Find where the given text appears and provide that cell's center as [X, Y] coordinate. 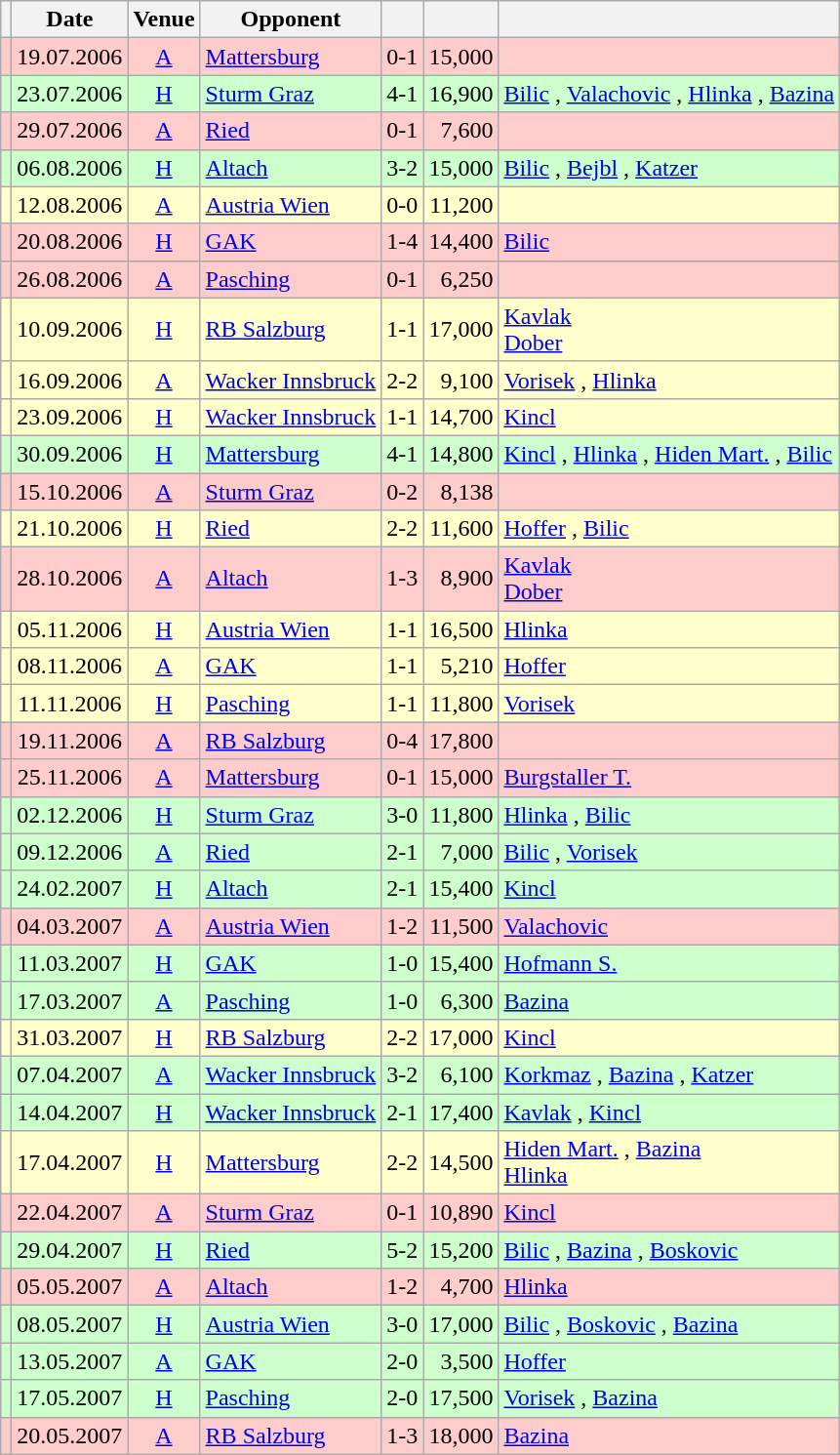
0-0 [402, 205]
Bilic [669, 242]
05.11.2006 [70, 629]
Opponent [291, 20]
23.07.2006 [70, 94]
28.10.2006 [70, 580]
Korkmaz , Bazina , Katzer [669, 1074]
Date [70, 20]
3,500 [460, 1361]
11,500 [460, 926]
9,100 [460, 380]
7,600 [460, 131]
29.04.2007 [70, 1250]
20.05.2007 [70, 1435]
14.04.2007 [70, 1111]
05.05.2007 [70, 1287]
11,200 [460, 205]
30.09.2006 [70, 454]
15,200 [460, 1250]
18,000 [460, 1435]
17.03.2007 [70, 1000]
23.09.2006 [70, 417]
29.07.2006 [70, 131]
14,400 [460, 242]
07.04.2007 [70, 1074]
Burgstaller T. [669, 778]
17,800 [460, 741]
Hoffer , Bilic [669, 529]
Kincl , Hlinka , Hiden Mart. , Bilic [669, 454]
Bilic , Valachovic , Hlinka , Bazina [669, 94]
Bilic , Vorisek [669, 852]
25.11.2006 [70, 778]
10,890 [460, 1213]
6,100 [460, 1074]
10.09.2006 [70, 330]
13.05.2007 [70, 1361]
08.05.2007 [70, 1324]
17,500 [460, 1398]
20.08.2006 [70, 242]
17.05.2007 [70, 1398]
Bilic , Boskovic , Bazina [669, 1324]
Bilic , Bejbl , Katzer [669, 168]
26.08.2006 [70, 279]
Kavlak , Kincl [669, 1111]
11.11.2006 [70, 704]
11,600 [460, 529]
19.07.2006 [70, 57]
08.11.2006 [70, 667]
Valachovic [669, 926]
8,900 [460, 580]
14,800 [460, 454]
21.10.2006 [70, 529]
Hlinka , Bilic [669, 815]
Bilic , Bazina , Boskovic [669, 1250]
0-2 [402, 491]
Vorisek , Bazina [669, 1398]
Vorisek , Hlinka [669, 380]
Hiden Mart. , Bazina Hlinka [669, 1163]
1-4 [402, 242]
7,000 [460, 852]
16,900 [460, 94]
5,210 [460, 667]
6,250 [460, 279]
17,400 [460, 1111]
Hofmann S. [669, 963]
14,500 [460, 1163]
5-2 [402, 1250]
6,300 [460, 1000]
16.09.2006 [70, 380]
17.04.2007 [70, 1163]
Venue [164, 20]
22.04.2007 [70, 1213]
8,138 [460, 491]
06.08.2006 [70, 168]
19.11.2006 [70, 741]
24.02.2007 [70, 889]
31.03.2007 [70, 1037]
15.10.2006 [70, 491]
11.03.2007 [70, 963]
09.12.2006 [70, 852]
14,700 [460, 417]
Vorisek [669, 704]
0-4 [402, 741]
12.08.2006 [70, 205]
02.12.2006 [70, 815]
16,500 [460, 629]
04.03.2007 [70, 926]
4,700 [460, 1287]
